Capture the cell that displays the provided text and extract its [x, y] central coordinate. 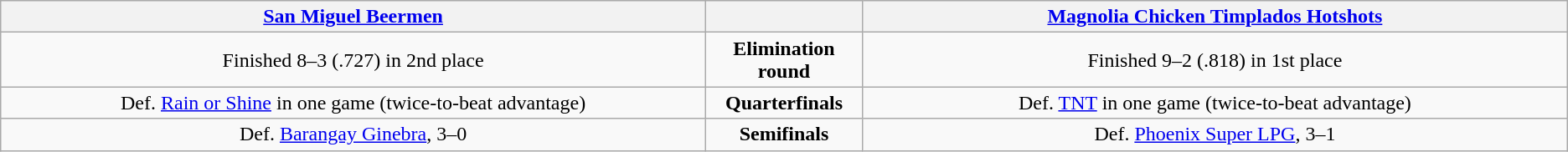
Finished 8–3 (.727) in 2nd place [353, 60]
Def. Phoenix Super LPG, 3–1 [1215, 134]
Def. Rain or Shine in one game (twice-to-beat advantage) [353, 103]
Elimination round [784, 60]
Finished 9–2 (.818) in 1st place [1215, 60]
Def. Barangay Ginebra, 3–0 [353, 134]
Def. TNT in one game (twice-to-beat advantage) [1215, 103]
Quarterfinals [784, 103]
Semifinals [784, 134]
San Miguel Beermen [353, 17]
Magnolia Chicken Timplados Hotshots [1215, 17]
